Identify which cell holds the provided text, then report its [X, Y] central coordinate. 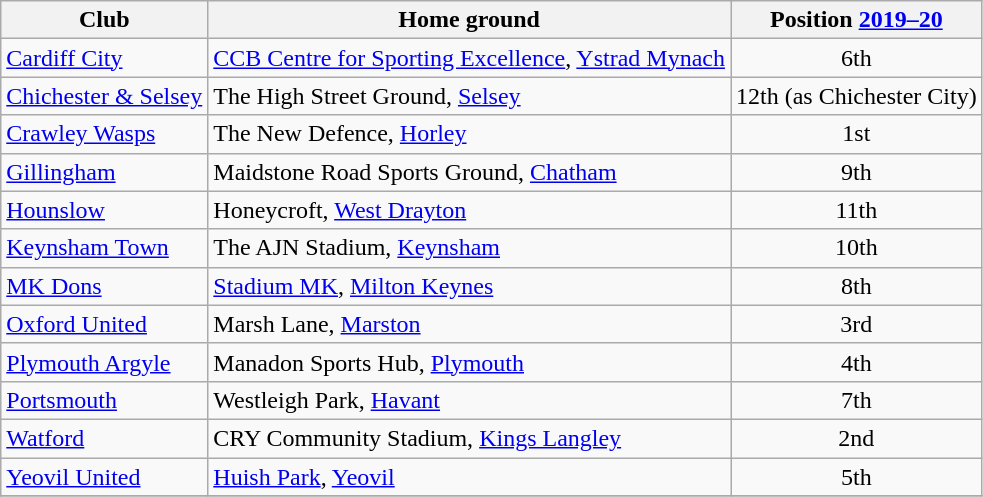
Oxford United [104, 324]
Yeovil United [104, 477]
12th (as Chichester City) [856, 96]
7th [856, 400]
Marsh Lane, Marston [470, 324]
Gillingham [104, 172]
Honeycroft, West Drayton [470, 210]
Cardiff City [104, 58]
The High Street Ground, Selsey [470, 96]
Hounslow [104, 210]
MK Dons [104, 286]
10th [856, 248]
The New Defence, Horley [470, 134]
5th [856, 477]
8th [856, 286]
The AJN Stadium, Keynsham [470, 248]
Huish Park, Yeovil [470, 477]
Keynsham Town [104, 248]
Watford [104, 438]
2nd [856, 438]
Crawley Wasps [104, 134]
Maidstone Road Sports Ground, Chatham [470, 172]
11th [856, 210]
1st [856, 134]
Manadon Sports Hub, Plymouth [470, 362]
4th [856, 362]
Position 2019–20 [856, 20]
Home ground [470, 20]
Plymouth Argyle [104, 362]
CCB Centre for Sporting Excellence, Ystrad Mynach [470, 58]
Chichester & Selsey [104, 96]
9th [856, 172]
CRY Community Stadium, Kings Langley [470, 438]
Westleigh Park, Havant [470, 400]
Club [104, 20]
Stadium MK, Milton Keynes [470, 286]
Portsmouth [104, 400]
3rd [856, 324]
6th [856, 58]
